Provide the [X, Y] coordinate of the cell's center where the given text is located.  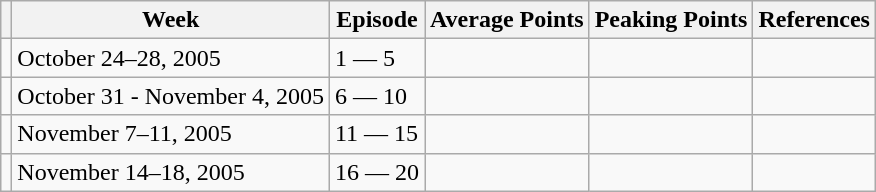
Episode [376, 20]
6 — 10 [376, 96]
November 14–18, 2005 [171, 172]
1 — 5 [376, 58]
Peaking Points [671, 20]
Average Points [508, 20]
November 7–11, 2005 [171, 134]
16 — 20 [376, 172]
11 — 15 [376, 134]
Week [171, 20]
References [814, 20]
October 31 - November 4, 2005 [171, 96]
October 24–28, 2005 [171, 58]
